Extract the [X, Y] coordinate from the center of the cell holding the provided text.  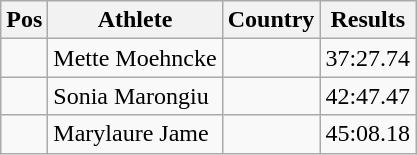
Mette Moehncke [135, 58]
37:27.74 [368, 58]
Pos [24, 20]
Marylaure Jame [135, 134]
Results [368, 20]
Country [271, 20]
42:47.47 [368, 96]
45:08.18 [368, 134]
Sonia Marongiu [135, 96]
Athlete [135, 20]
